Return (X, Y) of the center of cell containing provided text 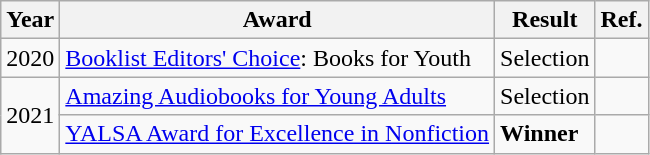
Winner (545, 134)
Ref. (622, 20)
Year (30, 20)
2021 (30, 115)
Result (545, 20)
2020 (30, 58)
Booklist Editors' Choice: Books for Youth (278, 58)
YALSA Award for Excellence in Nonfiction (278, 134)
Award (278, 20)
Amazing Audiobooks for Young Adults (278, 96)
